Locate the cell with the specified text and output its (X, Y) center coordinate. 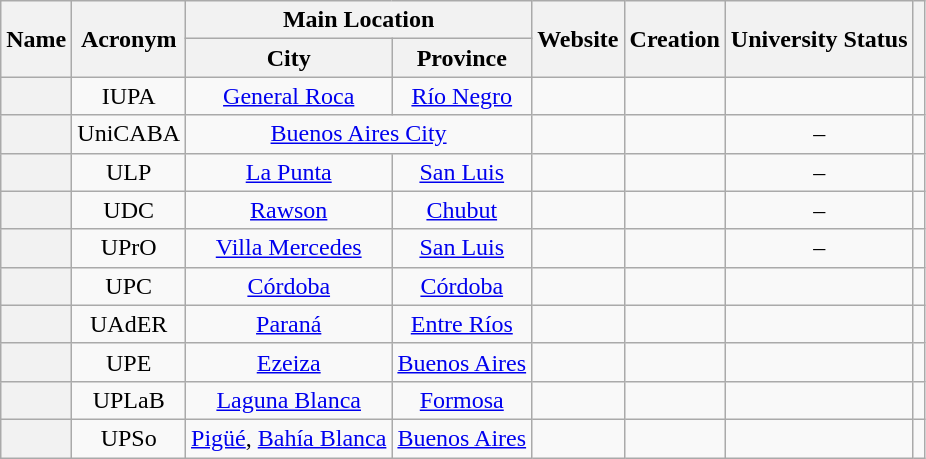
Acronym (129, 39)
Main Location (359, 20)
UAdER (129, 324)
IUPA (129, 96)
Paraná (289, 324)
Name (36, 39)
General Roca (289, 96)
Creation (674, 39)
UniCABA (129, 134)
UPE (129, 362)
Villa Mercedes (289, 248)
University Status (819, 39)
Rawson (289, 210)
Buenos Aires City (359, 134)
Website (578, 39)
Laguna Blanca (289, 400)
Entre Ríos (462, 324)
ULP (129, 172)
Province (462, 58)
City (289, 58)
UPLaB (129, 400)
La Punta (289, 172)
UPC (129, 286)
Ezeiza (289, 362)
Río Negro (462, 96)
UDC (129, 210)
Formosa (462, 400)
Pigüé, Bahía Blanca (289, 438)
UPrO (129, 248)
UPSo (129, 438)
Chubut (462, 210)
